Detect which cell encompasses the target text, then output its (x, y) center coordinate. 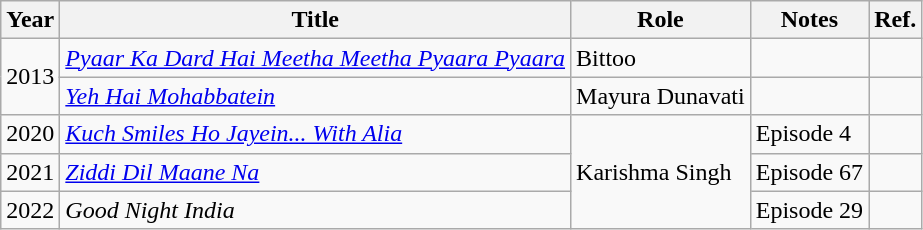
Episode 67 (809, 172)
Ref. (896, 20)
2022 (30, 210)
Episode 4 (809, 134)
Ziddi Dil Maane Na (316, 172)
Year (30, 20)
2013 (30, 77)
Good Night India (316, 210)
Role (661, 20)
Episode 29 (809, 210)
Title (316, 20)
Pyaar Ka Dard Hai Meetha Meetha Pyaara Pyaara (316, 58)
Kuch Smiles Ho Jayein... With Alia (316, 134)
Karishma Singh (661, 172)
Yeh Hai Mohabbatein (316, 96)
Mayura Dunavati (661, 96)
Notes (809, 20)
2020 (30, 134)
2021 (30, 172)
Bittoo (661, 58)
